From the cell containing the given text, extract its center point as (X, Y) coordinate. 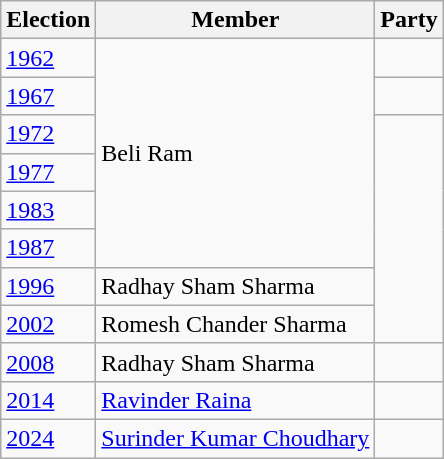
2014 (48, 400)
1962 (48, 58)
1967 (48, 96)
Ravinder Raina (236, 400)
Romesh Chander Sharma (236, 324)
Surinder Kumar Choudhary (236, 438)
1983 (48, 210)
Beli Ram (236, 153)
Election (48, 20)
Member (236, 20)
2008 (48, 362)
1977 (48, 172)
1996 (48, 286)
Party (409, 20)
2024 (48, 438)
1987 (48, 248)
2002 (48, 324)
1972 (48, 134)
